Provide the [x, y] coordinate of the cell's center where the given text is located.  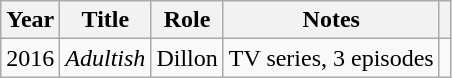
Dillon [187, 58]
TV series, 3 episodes [331, 58]
Year [30, 20]
Adultish [106, 58]
2016 [30, 58]
Notes [331, 20]
Title [106, 20]
Role [187, 20]
